Scan for the cell matching the given text and deliver its (x, y) coordinate at center. 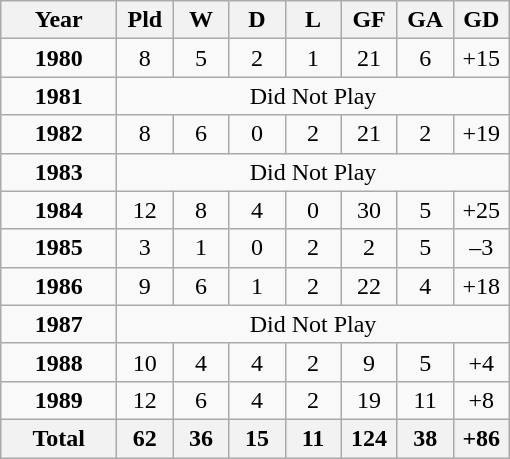
GD (481, 20)
38 (425, 438)
36 (201, 438)
1985 (59, 248)
W (201, 20)
1983 (59, 172)
1980 (59, 58)
GF (369, 20)
+15 (481, 58)
+25 (481, 210)
+8 (481, 400)
L (313, 20)
+19 (481, 134)
Year (59, 20)
–3 (481, 248)
1987 (59, 324)
10 (145, 362)
1989 (59, 400)
+18 (481, 286)
D (257, 20)
19 (369, 400)
+4 (481, 362)
1986 (59, 286)
3 (145, 248)
Pld (145, 20)
1984 (59, 210)
1988 (59, 362)
GA (425, 20)
1982 (59, 134)
124 (369, 438)
62 (145, 438)
1981 (59, 96)
15 (257, 438)
+86 (481, 438)
Total (59, 438)
22 (369, 286)
30 (369, 210)
